Find where the given text appears and provide that cell's center as [x, y] coordinate. 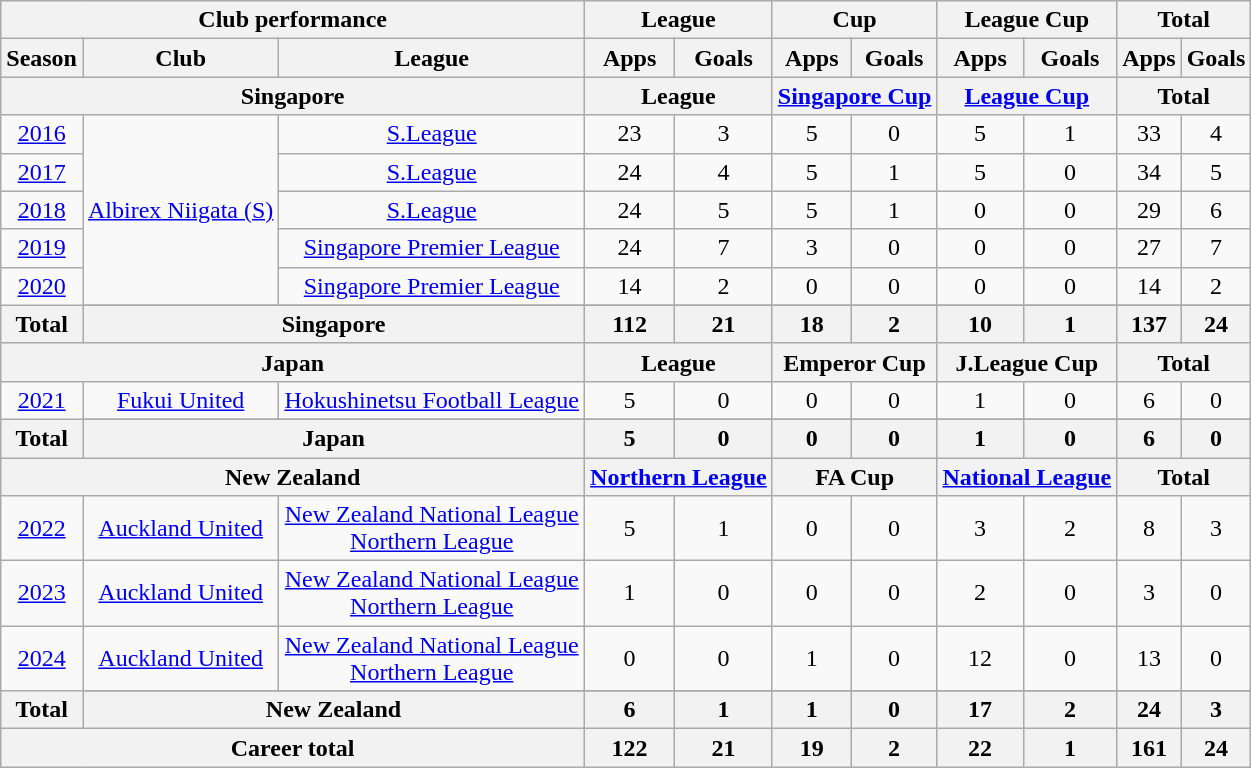
17 [980, 710]
2019 [42, 248]
137 [1149, 324]
Career total [293, 748]
2022 [42, 528]
Northern League [679, 477]
2024 [42, 658]
29 [1149, 210]
19 [812, 748]
2023 [42, 594]
Cup [854, 20]
12 [980, 658]
2020 [42, 286]
Club performance [293, 20]
Club [180, 58]
Fukui United [180, 400]
10 [980, 324]
Hokushinetsu Football League [432, 400]
2018 [42, 210]
J.League Cup [1027, 362]
8 [1149, 528]
23 [630, 134]
National League [1027, 477]
122 [630, 748]
22 [980, 748]
13 [1149, 658]
27 [1149, 248]
112 [630, 324]
33 [1149, 134]
Emperor Cup [854, 362]
161 [1149, 748]
Albirex Niigata (S) [180, 210]
2017 [42, 172]
2016 [42, 134]
Season [42, 58]
18 [812, 324]
2021 [42, 400]
34 [1149, 172]
FA Cup [854, 477]
Singapore Cup [854, 96]
